Return [X, Y] of the center of cell containing provided text 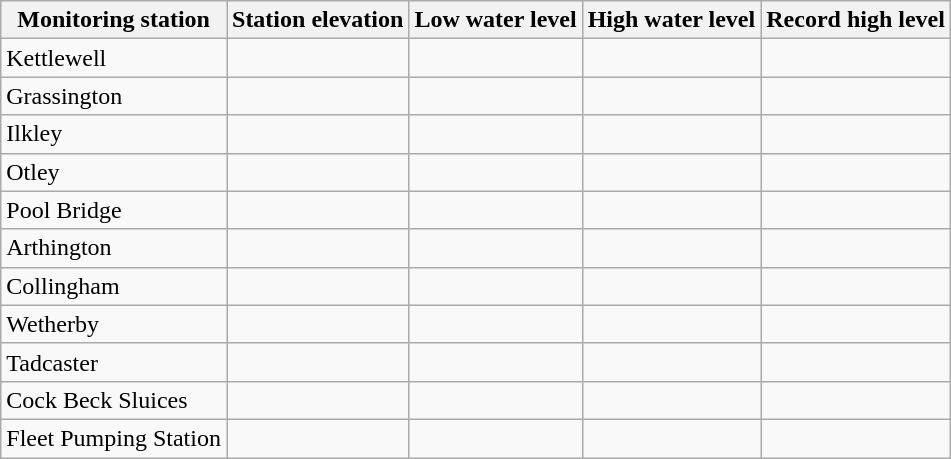
Record high level [856, 20]
Ilkley [114, 134]
Cock Beck Sluices [114, 400]
Grassington [114, 96]
Wetherby [114, 324]
High water level [672, 20]
Station elevation [317, 20]
Tadcaster [114, 362]
Arthington [114, 248]
Kettlewell [114, 58]
Pool Bridge [114, 210]
Monitoring station [114, 20]
Fleet Pumping Station [114, 438]
Collingham [114, 286]
Otley [114, 172]
Low water level [496, 20]
